For the text-containing cell, return its midpoint in [X, Y] coordinate format. 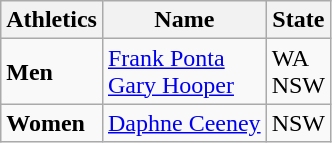
Women [52, 123]
Men [52, 72]
Athletics [52, 20]
Name [184, 20]
NSW [298, 123]
Frank PontaGary Hooper [184, 72]
WANSW [298, 72]
Daphne Ceeney [184, 123]
State [298, 20]
